Extract the (X, Y) coordinate from the center of the cell holding the provided text.  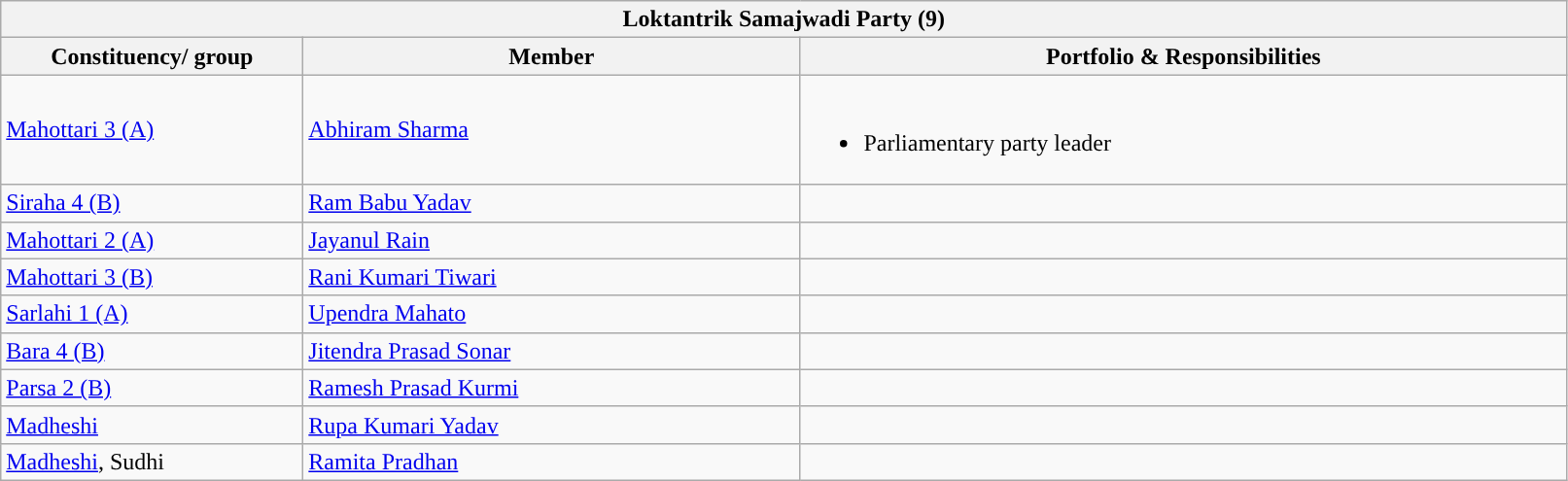
Madheshi (152, 425)
Member (552, 56)
Parliamentary party leader (1184, 130)
Parsa 2 (B) (152, 388)
Abhiram Sharma (552, 130)
Mahottari 3 (B) (152, 277)
Madheshi, Sudhi (152, 462)
Portfolio & Responsibilities (1184, 56)
Rani Kumari Tiwari (552, 277)
Bara 4 (B) (152, 351)
Sarlahi 1 (A) (152, 314)
Upendra Mahato (552, 314)
Mahottari 3 (A) (152, 130)
Siraha 4 (B) (152, 203)
Rupa Kumari Yadav (552, 425)
Constituency/ group (152, 56)
Jayanul Rain (552, 240)
Ramesh Prasad Kurmi (552, 388)
Loktantrik Samajwadi Party (9) (784, 19)
Ramita Pradhan (552, 462)
Jitendra Prasad Sonar (552, 351)
Ram Babu Yadav (552, 203)
Mahottari 2 (A) (152, 240)
